Return the (X, Y) coordinate for the center point of the cell that contains the specified text.  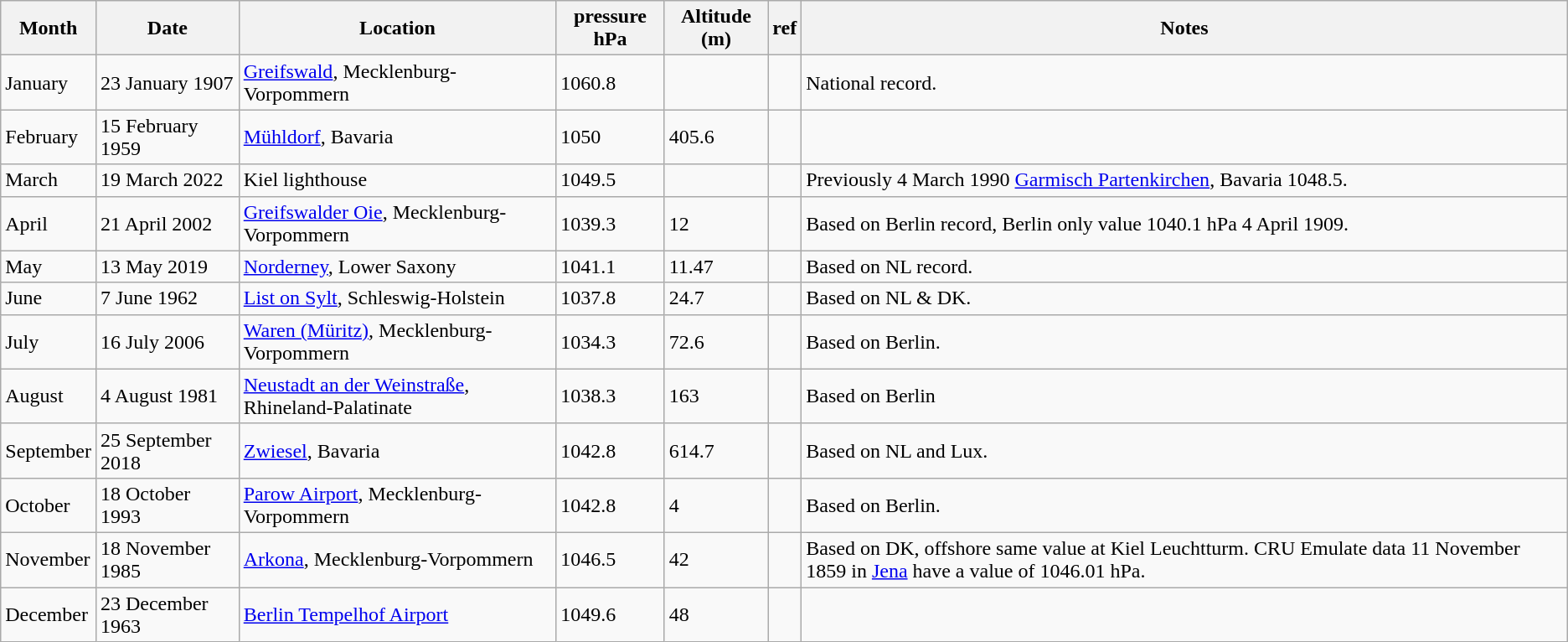
Location (397, 28)
1039.3 (610, 223)
September (49, 451)
1038.3 (610, 396)
August (49, 396)
23 January 1907 (168, 82)
19 March 2022 (168, 180)
1049.5 (610, 180)
Altitude (m) (716, 28)
42 (716, 560)
48 (716, 614)
1060.8 (610, 82)
pressure hPa (610, 28)
15 February 1959 (168, 137)
163 (716, 396)
Greifswald, Mecklenburg-Vorpommern (397, 82)
Berlin Tempelhof Airport (397, 614)
Date (168, 28)
1050 (610, 137)
4 (716, 505)
Notes (1184, 28)
Based on NL & DK. (1184, 298)
Month (49, 28)
Based on Berlin (1184, 396)
Previously 4 March 1990 Garmisch Partenkirchen, Bavaria 1048.5. (1184, 180)
March (49, 180)
25 September 2018 (168, 451)
National record. (1184, 82)
13 May 2019 (168, 267)
72.6 (716, 342)
Based on DK, offshore same value at Kiel Leuchtturm. CRU Emulate data 11 November 1859 in Jena have a value of 1046.01 hPa. (1184, 560)
12 (716, 223)
Norderney, Lower Saxony (397, 267)
ref (785, 28)
1034.3 (610, 342)
February (49, 137)
1049.6 (610, 614)
Based on NL record. (1184, 267)
June (49, 298)
18 October 1993 (168, 505)
1037.8 (610, 298)
23 December 1963 (168, 614)
11.47 (716, 267)
18 November 1985 (168, 560)
1041.1 (610, 267)
Based on NL and Lux. (1184, 451)
List on Sylt, Schleswig-Holstein (397, 298)
July (49, 342)
Zwiesel, Bavaria (397, 451)
Parow Airport, Mecklenburg-Vorpommern (397, 505)
21 April 2002 (168, 223)
Neustadt an der Weinstraße, Rhineland-Palatinate (397, 396)
Greifswalder Oie, Mecklenburg-Vorpommern (397, 223)
1046.5 (610, 560)
24.7 (716, 298)
January (49, 82)
Waren (Müritz), Mecklenburg-Vorpommern (397, 342)
Arkona, Mecklenburg-Vorpommern (397, 560)
4 August 1981 (168, 396)
November (49, 560)
7 June 1962 (168, 298)
614.7 (716, 451)
December (49, 614)
Based on Berlin record, Berlin only value 1040.1 hPa 4 April 1909. (1184, 223)
May (49, 267)
Kiel lighthouse (397, 180)
October (49, 505)
April (49, 223)
405.6 (716, 137)
16 July 2006 (168, 342)
Mühldorf, Bavaria (397, 137)
